Find where the given text appears and provide that cell's center as [x, y] coordinate. 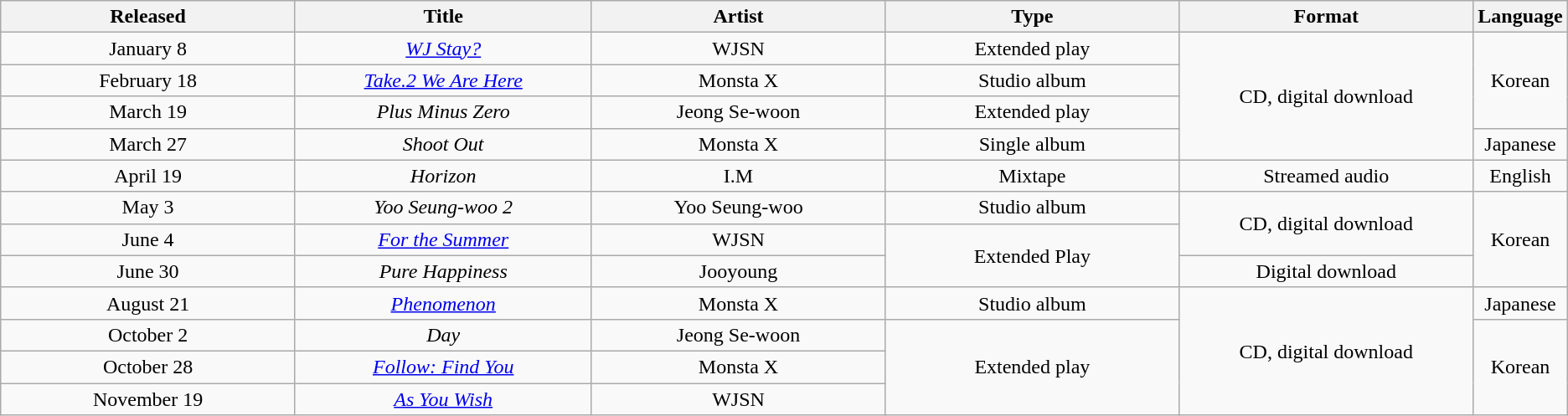
Language [1520, 17]
August 21 [148, 303]
Extended Play [1032, 255]
Artist [739, 17]
Phenomenon [443, 303]
English [1520, 176]
Pure Happiness [443, 271]
Streamed audio [1327, 176]
As You Wish [443, 399]
Day [443, 335]
April 19 [148, 176]
October 28 [148, 367]
May 3 [148, 208]
March 19 [148, 112]
November 19 [148, 399]
Title [443, 17]
October 2 [148, 335]
For the Summer [443, 239]
WJ Stay? [443, 49]
June 30 [148, 271]
Jooyoung [739, 271]
Plus Minus Zero [443, 112]
I.M [739, 176]
Type [1032, 17]
Digital download [1327, 271]
Shoot Out [443, 144]
February 18 [148, 80]
Follow: Find You [443, 367]
March 27 [148, 144]
Yoo Seung-woo 2 [443, 208]
Released [148, 17]
Mixtape [1032, 176]
Single album [1032, 144]
Format [1327, 17]
June 4 [148, 239]
Take.2 We Are Here [443, 80]
January 8 [148, 49]
Yoo Seung-woo [739, 208]
Horizon [443, 176]
